Scan for the cell matching the given text and deliver its (x, y) coordinate at center. 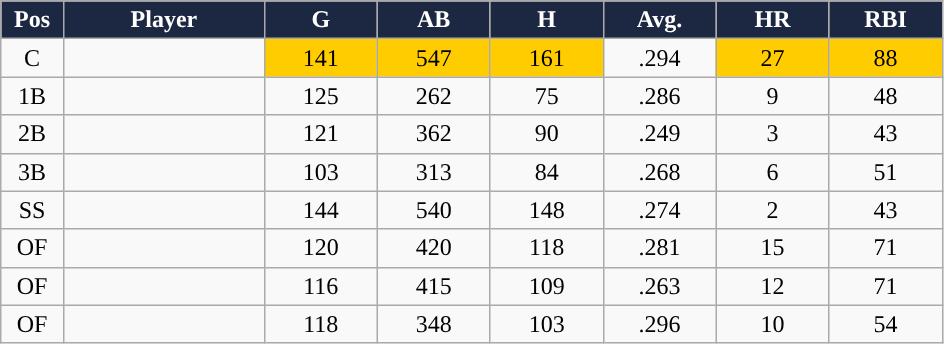
547 (434, 58)
.281 (660, 248)
SS (32, 210)
54 (886, 324)
Pos (32, 20)
.268 (660, 172)
10 (772, 324)
6 (772, 172)
88 (886, 58)
420 (434, 248)
313 (434, 172)
HR (772, 20)
H (546, 20)
90 (546, 134)
141 (320, 58)
1B (32, 96)
Player (164, 20)
.263 (660, 286)
109 (546, 286)
84 (546, 172)
.296 (660, 324)
51 (886, 172)
125 (320, 96)
.286 (660, 96)
415 (434, 286)
15 (772, 248)
27 (772, 58)
3B (32, 172)
116 (320, 286)
Avg. (660, 20)
48 (886, 96)
348 (434, 324)
G (320, 20)
540 (434, 210)
12 (772, 286)
.274 (660, 210)
148 (546, 210)
.294 (660, 58)
75 (546, 96)
2 (772, 210)
9 (772, 96)
AB (434, 20)
144 (320, 210)
RBI (886, 20)
121 (320, 134)
2B (32, 134)
362 (434, 134)
161 (546, 58)
3 (772, 134)
120 (320, 248)
C (32, 58)
262 (434, 96)
.249 (660, 134)
